From the cell containing the given text, extract its center point as [X, Y] coordinate. 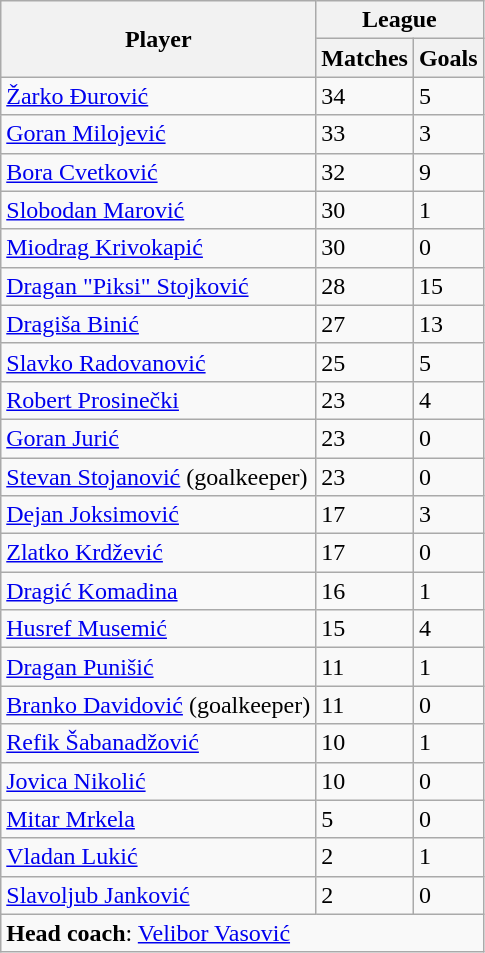
Matches [365, 58]
Bora Cvetković [158, 172]
Slavko Radovanović [158, 362]
13 [448, 324]
Head coach: Velibor Vasović [242, 933]
Slobodan Marović [158, 210]
Mitar Mrkela [158, 819]
Dejan Joksimović [158, 515]
Stevan Stojanović (goalkeeper) [158, 477]
34 [365, 96]
Dragan Punišić [158, 667]
Jovica Nikolić [158, 781]
16 [365, 591]
25 [365, 362]
Miodrag Krivokapić [158, 248]
Robert Prosinečki [158, 400]
Branko Davidović (goalkeeper) [158, 705]
33 [365, 134]
27 [365, 324]
Slavoljub Janković [158, 895]
Dragan "Piksi" Stojković [158, 286]
Zlatko Krdžević [158, 553]
28 [365, 286]
League [400, 20]
Refik Šabanadžović [158, 743]
Dragić Komadina [158, 591]
9 [448, 172]
Vladan Lukić [158, 857]
Žarko Đurović [158, 96]
Goran Jurić [158, 438]
Goran Milojević [158, 134]
Goals [448, 58]
Dragiša Binić [158, 324]
Husref Musemić [158, 629]
Player [158, 39]
32 [365, 172]
